For the text-containing cell, return its midpoint in [x, y] coordinate format. 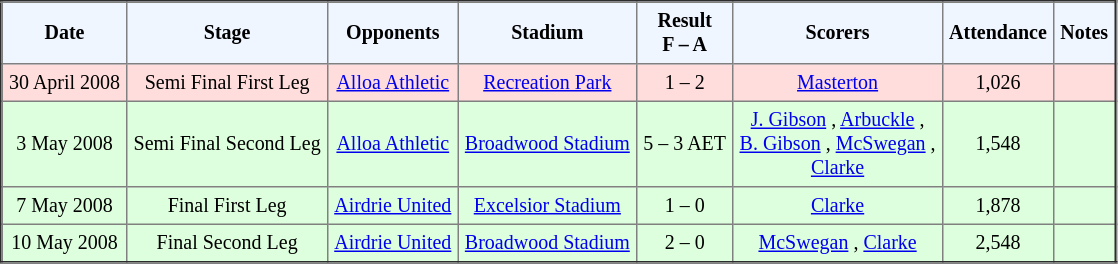
Excelsior Stadium [547, 206]
Clarke [838, 206]
1,548 [998, 144]
Semi Final Second Leg [228, 144]
Stadium [547, 33]
Opponents [392, 33]
Final First Leg [228, 206]
Attendance [998, 33]
1,878 [998, 206]
Date [64, 33]
10 May 2008 [64, 243]
ResultF – A [685, 33]
Stage [228, 33]
2 – 0 [685, 243]
1,026 [998, 83]
Masterton [838, 83]
Final Second Leg [228, 243]
Notes [1085, 33]
30 April 2008 [64, 83]
7 May 2008 [64, 206]
1 – 0 [685, 206]
2,548 [998, 243]
Recreation Park [547, 83]
Semi Final First Leg [228, 83]
McSwegan , Clarke [838, 243]
5 – 3 AET [685, 144]
3 May 2008 [64, 144]
J. Gibson , Arbuckle ,B. Gibson , McSwegan ,Clarke [838, 144]
1 – 2 [685, 83]
Scorers [838, 33]
